Return the [x, y] coordinate for the center point of the cell that contains the specified text.  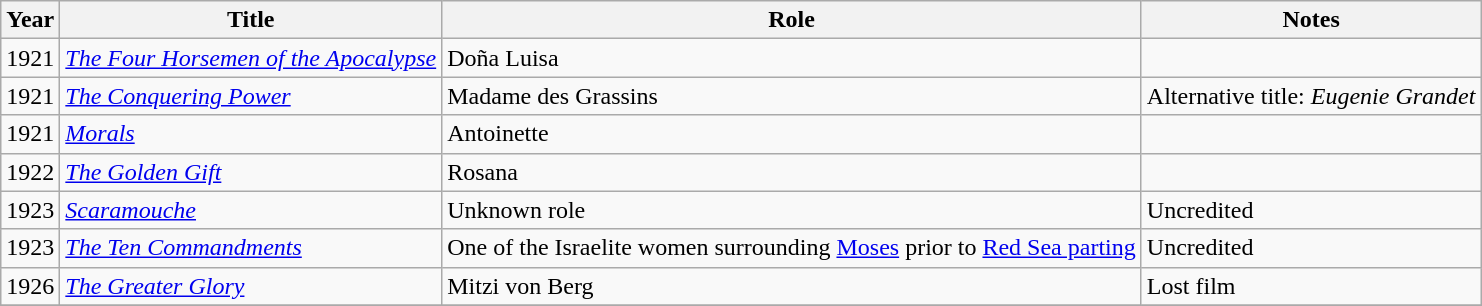
The Four Horsemen of the Apocalypse [251, 58]
Title [251, 20]
1926 [30, 286]
Scaramouche [251, 210]
Antoinette [792, 134]
Role [792, 20]
Unknown role [792, 210]
Madame des Grassins [792, 96]
Morals [251, 134]
The Greater Glory [251, 286]
The Golden Gift [251, 172]
The Ten Commandments [251, 248]
The Conquering Power [251, 96]
One of the Israelite women surrounding Moses prior to Red Sea parting [792, 248]
Notes [1311, 20]
1922 [30, 172]
Mitzi von Berg [792, 286]
Doña Luisa [792, 58]
Alternative title: Eugenie Grandet [1311, 96]
Year [30, 20]
Lost film [1311, 286]
Rosana [792, 172]
